Search for the cell housing the specified text and yield its (X, Y) center coordinate. 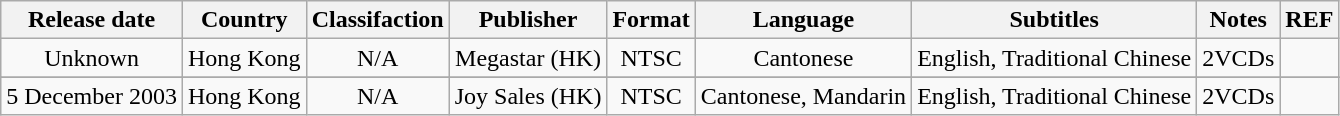
Release date (92, 20)
Subtitles (1054, 20)
Country (244, 20)
Megastar (HK) (528, 58)
Joy Sales (HK) (528, 96)
REF (1310, 20)
Cantonese (803, 58)
Cantonese, Mandarin (803, 96)
Format (651, 20)
Classifaction (378, 20)
Notes (1238, 20)
Language (803, 20)
Unknown (92, 58)
Publisher (528, 20)
5 December 2003 (92, 96)
